Output the (x, y) coordinate of the center of the cell containing the given text.  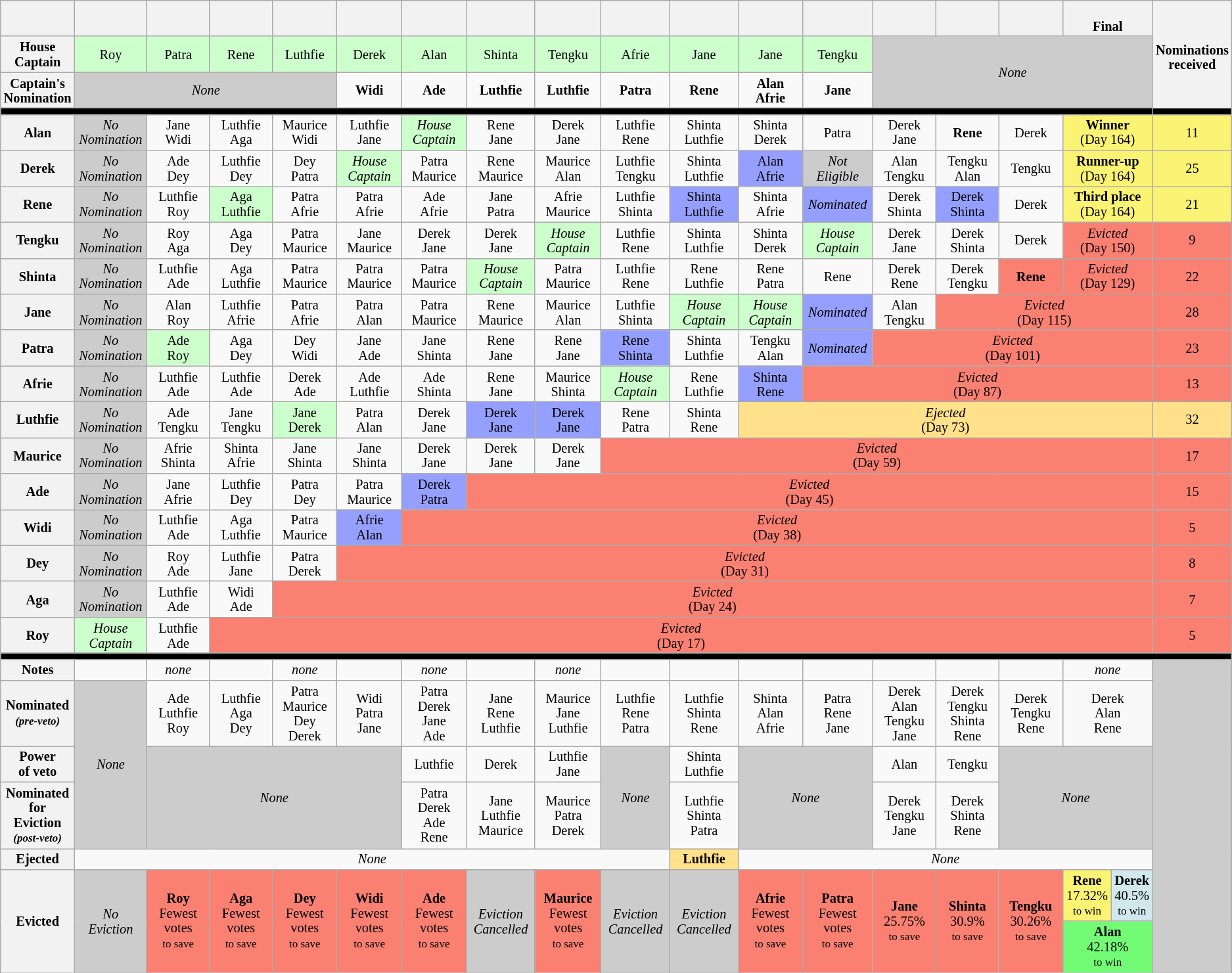
Aga (38, 599)
Rene17.32%to win (1087, 895)
Ejected(Day 73) (946, 419)
DerekTengku (968, 276)
PatraDerek (305, 564)
PatraFewest votesto save (837, 921)
Powerof veto (38, 763)
PatraReneJane (837, 713)
Evicted(Day 31) (745, 564)
MauriceShinta (568, 384)
AdeLuthfieRoy (178, 713)
22 (1192, 276)
AlanRoy (178, 311)
WidiPatraJane (369, 713)
NotEligible (837, 168)
LuthfieAgaDey (241, 713)
Nominations received (1192, 57)
DerekTengkuJane (904, 815)
Evicted(Day 87) (978, 384)
15 (1192, 491)
Evicted(Day 129) (1107, 276)
AfrieMaurice (568, 204)
Evicted(Day 17) (681, 635)
Evicted(Day 24) (712, 599)
JaneDerek (305, 419)
13 (1192, 384)
25 (1192, 168)
DerekAlanTengkuJane (904, 713)
LuthfieRoy (178, 204)
AdeLuthfie (369, 384)
AfrieShinta (178, 456)
MauriceFewest votesto save (568, 921)
WidiAde (241, 599)
Ejected (38, 859)
AfrieAlan (369, 527)
17 (1192, 456)
JaneReneLuthfie (501, 713)
Final (1107, 18)
23 (1192, 348)
PatraDey (305, 491)
Derek40.5%to win (1131, 895)
AdeAfrie (434, 204)
AdeFewest votesto save (434, 921)
7 (1192, 599)
ReneShinta (635, 348)
28 (1192, 311)
AdeDey (178, 168)
DerekPatra (434, 491)
Tengku30.26%to save (1030, 921)
LuthfieAga (241, 133)
9 (1192, 240)
Evicted(Day 101) (1013, 348)
Third place(Day 164) (1107, 204)
AdeTengku (178, 419)
8 (1192, 564)
JaneAde (369, 348)
LuthfieTengku (635, 168)
DerekRene (904, 276)
AfrieFewest votesto save (771, 921)
32 (1192, 419)
PatraDerekJaneAde (434, 713)
Shinta30.9%to save (968, 921)
LuthfieShintaRene (704, 713)
NoEviction (111, 921)
21 (1192, 204)
Runner-up(Day 164) (1107, 168)
11 (1192, 133)
Evicted(Day 45) (810, 491)
RoyAde (178, 564)
JaneAfrie (178, 491)
Evicted(Day 150) (1107, 240)
Alan42.18%to win (1107, 947)
JanePatra (501, 204)
MauricePatraDerek (568, 815)
DerekAlanRene (1107, 713)
MauriceWidi (305, 133)
Captain'sNomination (38, 91)
Jane25.75%to save (904, 921)
Nominated(pre-veto) (38, 713)
LuthfieAfrie (241, 311)
JaneMaurice (369, 240)
DerekTengkuRene (1030, 713)
Notes (38, 669)
Winner(Day 164) (1107, 133)
JaneLuthfieMaurice (501, 815)
JaneTengku (241, 419)
LuthfieRenePatra (635, 713)
PatraDerekAdeRene (434, 815)
RoyAga (178, 240)
DerekTengkuShintaRene (968, 713)
DerekAde (305, 384)
AdeRoy (178, 348)
Dey (38, 564)
Maurice (38, 456)
DeyFewest votesto save (305, 921)
PatraMauriceDeyDerek (305, 713)
WidiFewest votesto save (369, 921)
Nominatedfor Eviction(post-veto) (38, 815)
DeyPatra (305, 168)
RoyFewest votesto save (178, 921)
Evicted(Day 59) (877, 456)
DeyWidi (305, 348)
LuthfieShintaPatra (704, 815)
AdeShinta (434, 384)
Evicted(Day 115) (1045, 311)
Evicted(Day 38) (777, 527)
DerekShintaRene (968, 815)
JaneWidi (178, 133)
Evicted (38, 921)
MauriceJaneLuthfie (568, 713)
ShintaAlanAfrie (771, 713)
AgaFewest votesto save (241, 921)
